Detect which cell encompasses the target text, then output its [X, Y] center coordinate. 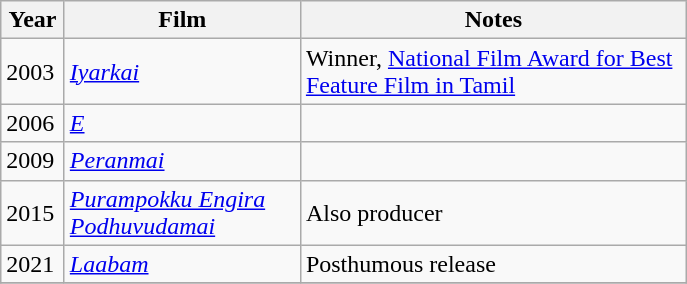
Winner, National Film Award for Best Feature Film in Tamil [493, 72]
Year [33, 20]
Laabam [182, 264]
2021 [33, 264]
Film [182, 20]
2006 [33, 123]
Peranmai [182, 161]
E [182, 123]
2009 [33, 161]
Notes [493, 20]
2015 [33, 212]
Purampokku Engira Podhuvudamai [182, 212]
Also producer [493, 212]
Posthumous release [493, 264]
2003 [33, 72]
Iyarkai [182, 72]
